Locate the cell with the specified text and output its (X, Y) center coordinate. 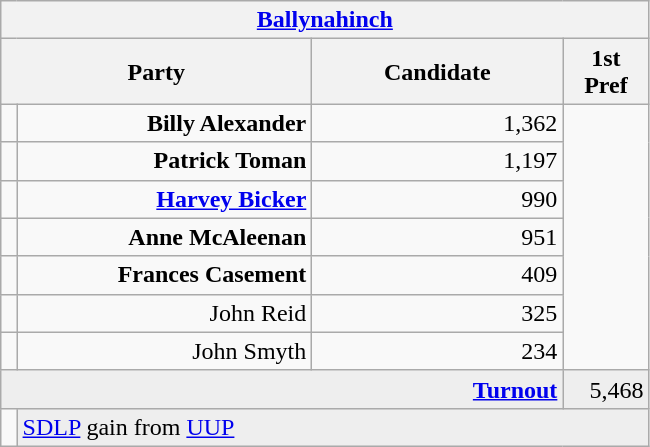
951 (438, 237)
John Smyth (164, 351)
Billy Alexander (164, 123)
234 (438, 351)
SDLP gain from UUP (333, 427)
Patrick Toman (164, 161)
Party (156, 72)
990 (438, 199)
Ballynahinch (325, 20)
Frances Casement (164, 275)
Anne McAleenan (164, 237)
325 (438, 313)
Turnout (282, 389)
John Reid (164, 313)
409 (438, 275)
Candidate (438, 72)
1,362 (438, 123)
Harvey Bicker (164, 199)
1,197 (438, 161)
1st Pref (606, 72)
5,468 (606, 389)
